Locate the cell with the specified text and output its [x, y] center coordinate. 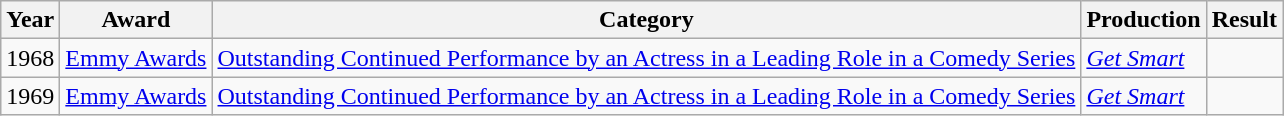
1968 [30, 58]
Year [30, 20]
Production [1144, 20]
Award [136, 20]
Category [646, 20]
Result [1244, 20]
1969 [30, 96]
